Provide the [X, Y] coordinate of the cell's center where the given text is located.  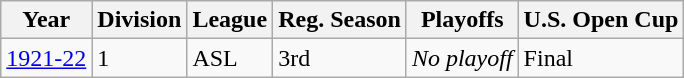
1 [140, 58]
1921-22 [46, 58]
3rd [340, 58]
League [230, 20]
No playoff [462, 58]
Final [601, 58]
Playoffs [462, 20]
Year [46, 20]
ASL [230, 58]
Division [140, 20]
U.S. Open Cup [601, 20]
Reg. Season [340, 20]
